Return (X, Y) of the center of cell containing provided text 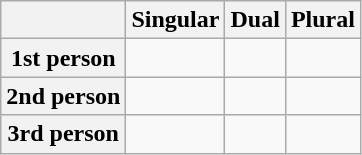
Dual (255, 20)
3rd person (64, 134)
1st person (64, 58)
Plural (322, 20)
2nd person (64, 96)
Singular (176, 20)
